Return [x, y] of the center of cell containing provided text 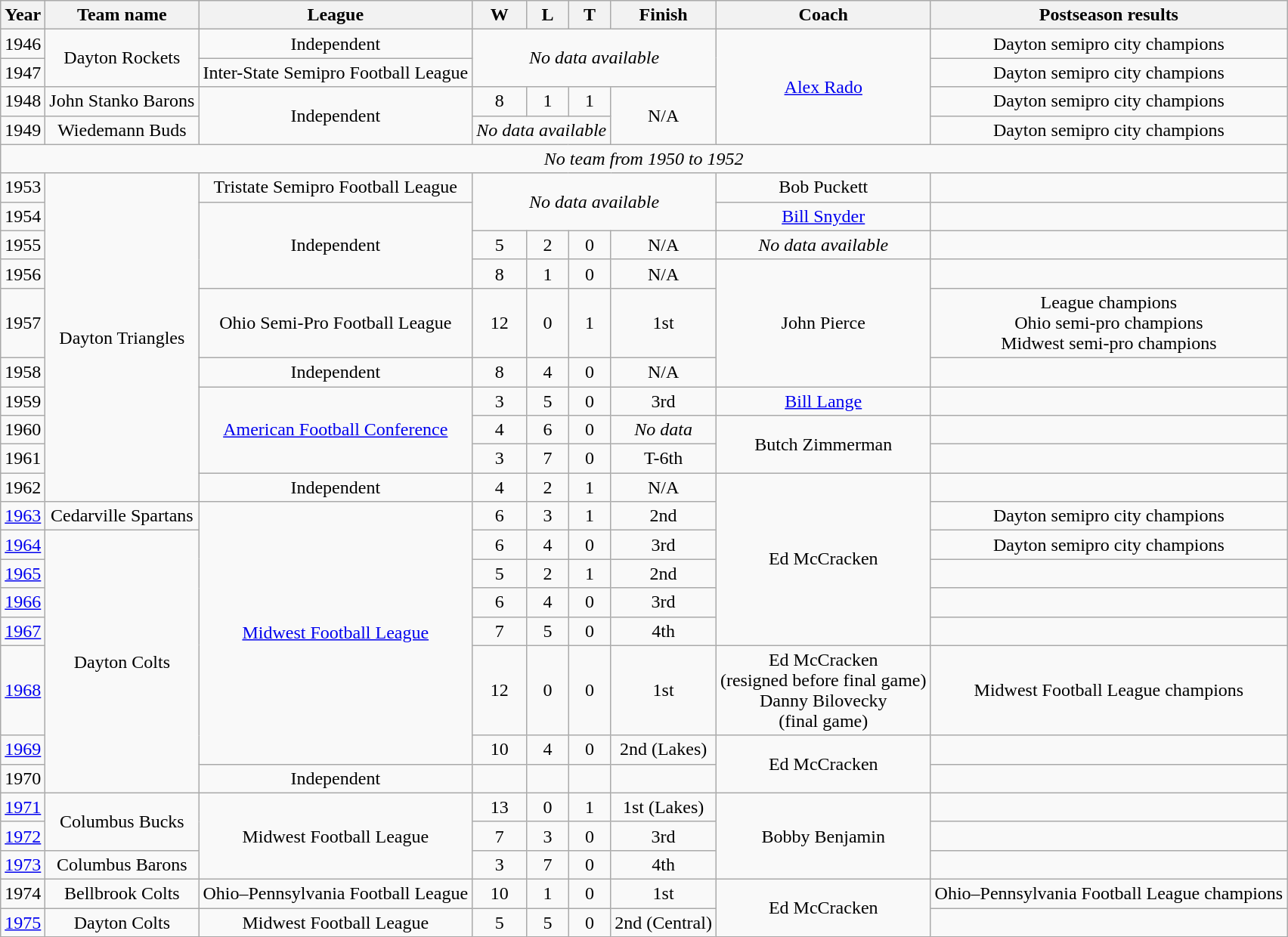
Tristate Semipro Football League [336, 187]
1953 [23, 187]
1970 [23, 778]
Midwest Football League champions [1109, 691]
Columbus Barons [122, 864]
T-6th [664, 459]
League [336, 15]
1959 [23, 401]
Ed McCracken(resigned before final game)Danny Bilovecky(final game) [823, 691]
2nd (Lakes) [664, 750]
Ohio–Pennsylvania Football League [336, 893]
1958 [23, 372]
1965 [23, 574]
Bill Lange [823, 401]
Dayton Triangles [122, 337]
2nd (Central) [664, 923]
1st (Lakes) [664, 807]
Alex Rado [823, 87]
John Stanko Barons [122, 101]
Bellbrook Colts [122, 893]
Team name [122, 15]
1975 [23, 923]
1968 [23, 691]
Ohio Semi-Pro Football League [336, 323]
1963 [23, 516]
1956 [23, 274]
1964 [23, 545]
Butch Zimmerman [823, 444]
Wiedemann Buds [122, 130]
1957 [23, 323]
1949 [23, 130]
John Pierce [823, 323]
Columbus Bucks [122, 821]
Bob Puckett [823, 187]
1971 [23, 807]
1946 [23, 44]
W [500, 15]
Ohio–Pennsylvania Football League champions [1109, 893]
1948 [23, 101]
Cedarville Spartans [122, 516]
No team from 1950 to 1952 [644, 159]
American Football Conference [336, 430]
League championsOhio semi-pro championsMidwest semi-pro champions [1109, 323]
No data [664, 430]
Finish [664, 15]
L [548, 15]
Dayton Rockets [122, 58]
1972 [23, 836]
1974 [23, 893]
1967 [23, 631]
Bobby Benjamin [823, 836]
1969 [23, 750]
1966 [23, 602]
1962 [23, 487]
T [590, 15]
Year [23, 15]
Postseason results [1109, 15]
13 [500, 807]
1961 [23, 459]
1947 [23, 73]
Coach [823, 15]
1955 [23, 245]
Bill Snyder [823, 216]
1973 [23, 864]
1960 [23, 430]
1954 [23, 216]
Inter-State Semipro Football League [336, 73]
